Output the [x, y] coordinate of the center of the cell containing the given text.  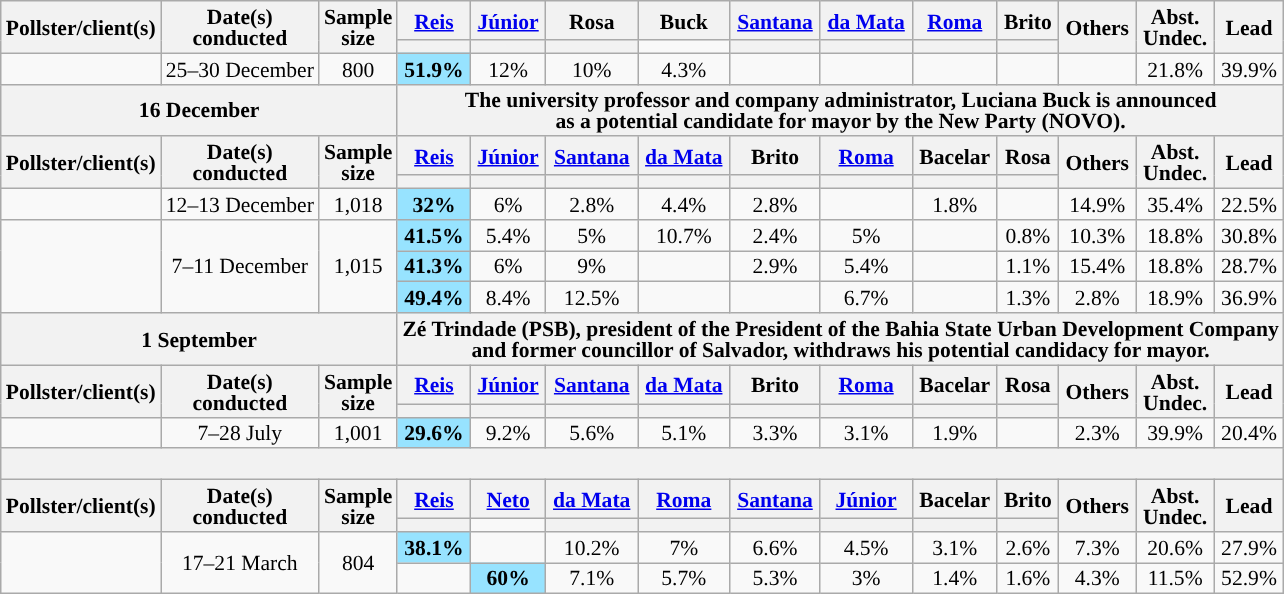
2.6% [1028, 548]
36.9% [1249, 298]
28.7% [1249, 266]
12–13 December [240, 204]
The university professor and company administrator, Luciana Buck is announcedas a potential candidate for mayor by the New Party (NOVO). [840, 110]
27.9% [1249, 548]
20.6% [1175, 548]
1.3% [1028, 298]
30.8% [1249, 236]
7.1% [592, 578]
7% [684, 548]
20.4% [1249, 432]
1,018 [358, 204]
5.3% [775, 578]
7.3% [1097, 548]
3.3% [775, 432]
8.4% [508, 298]
11.5% [1175, 578]
10% [592, 68]
1,001 [358, 432]
6.7% [866, 298]
5.7% [684, 578]
4.5% [866, 548]
10.3% [1097, 236]
22.5% [1249, 204]
1.9% [954, 432]
29.6% [434, 432]
15.4% [1097, 266]
38.1% [434, 548]
32% [434, 204]
21.8% [1175, 68]
1.4% [954, 578]
804 [358, 563]
1,015 [358, 266]
10.7% [684, 236]
2.4% [775, 236]
7–11 December [240, 266]
5.6% [592, 432]
2.3% [1097, 432]
12.5% [592, 298]
1.8% [954, 204]
17–21 March [240, 563]
14.9% [1097, 204]
16 December [200, 110]
4.4% [684, 204]
3% [866, 578]
1.6% [1028, 578]
52.9% [1249, 578]
25–30 December [240, 68]
41.5% [434, 236]
9.2% [508, 432]
6.6% [775, 548]
800 [358, 68]
Buck [684, 20]
18.9% [1175, 298]
51.9% [434, 68]
1 September [200, 339]
12% [508, 68]
35.4% [1175, 204]
9% [592, 266]
10.2% [592, 548]
0.8% [1028, 236]
49.4% [434, 298]
60% [508, 578]
Neto [508, 500]
7–28 July [240, 432]
1.1% [1028, 266]
2.9% [775, 266]
41.3% [434, 266]
5.1% [684, 432]
